Find where the given text appears and provide that cell's center as (x, y) coordinate. 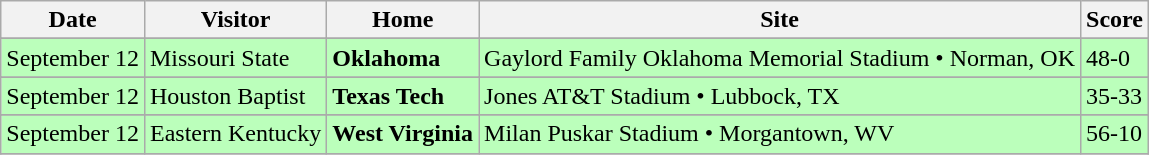
48-0 (1115, 58)
Gaylord Family Oklahoma Memorial Stadium • Norman, OK (780, 58)
Jones AT&T Stadium • Lubbock, TX (780, 96)
Home (403, 20)
Eastern Kentucky (235, 134)
Houston Baptist (235, 96)
56-10 (1115, 134)
Site (780, 20)
Milan Puskar Stadium • Morgantown, WV (780, 134)
West Virginia (403, 134)
Visitor (235, 20)
Missouri State (235, 58)
Texas Tech (403, 96)
Date (73, 20)
Score (1115, 20)
Oklahoma (403, 58)
35-33 (1115, 96)
